Find where the given text appears and provide that cell's center as (X, Y) coordinate. 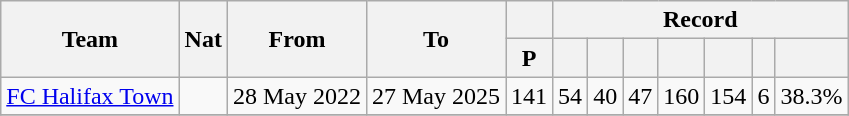
Record (700, 20)
Nat (203, 39)
160 (682, 96)
27 May 2025 (436, 96)
To (436, 39)
6 (764, 96)
38.3% (812, 96)
28 May 2022 (296, 96)
54 (570, 96)
From (296, 39)
154 (728, 96)
P (530, 58)
40 (606, 96)
FC Halifax Town (90, 96)
Team (90, 39)
47 (640, 96)
141 (530, 96)
